For the text-containing cell, return its midpoint in (X, Y) coordinate format. 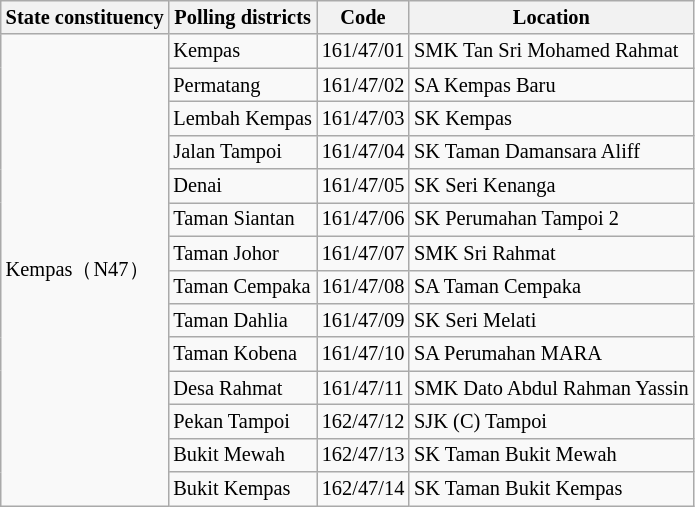
161/47/04 (363, 152)
161/47/02 (363, 85)
SMK Tan Sri Mohamed Rahmat (551, 51)
161/47/09 (363, 320)
SJK (C) Tampoi (551, 421)
Taman Kobena (242, 354)
Taman Johor (242, 253)
State constituency (85, 17)
SK Seri Kenanga (551, 186)
161/47/03 (363, 118)
Taman Siantan (242, 219)
SK Perumahan Tampoi 2 (551, 219)
161/47/08 (363, 287)
SA Perumahan MARA (551, 354)
Taman Cempaka (242, 287)
162/47/13 (363, 455)
Desa Rahmat (242, 388)
SK Taman Damansara Aliff (551, 152)
Kempas（N47） (85, 270)
Denai (242, 186)
Bukit Mewah (242, 455)
SK Taman Bukit Mewah (551, 455)
Jalan Tampoi (242, 152)
162/47/14 (363, 489)
161/47/06 (363, 219)
Kempas (242, 51)
SK Kempas (551, 118)
161/47/11 (363, 388)
162/47/12 (363, 421)
Location (551, 17)
SMK Sri Rahmat (551, 253)
Lembah Kempas (242, 118)
SK Seri Melati (551, 320)
SA Kempas Baru (551, 85)
161/47/10 (363, 354)
Pekan Tampoi (242, 421)
161/47/01 (363, 51)
Taman Dahlia (242, 320)
SA Taman Cempaka (551, 287)
SMK Dato Abdul Rahman Yassin (551, 388)
Polling districts (242, 17)
SK Taman Bukit Kempas (551, 489)
Permatang (242, 85)
Code (363, 17)
161/47/07 (363, 253)
161/47/05 (363, 186)
Bukit Kempas (242, 489)
